Scan for the cell matching the given text and deliver its [X, Y] coordinate at center. 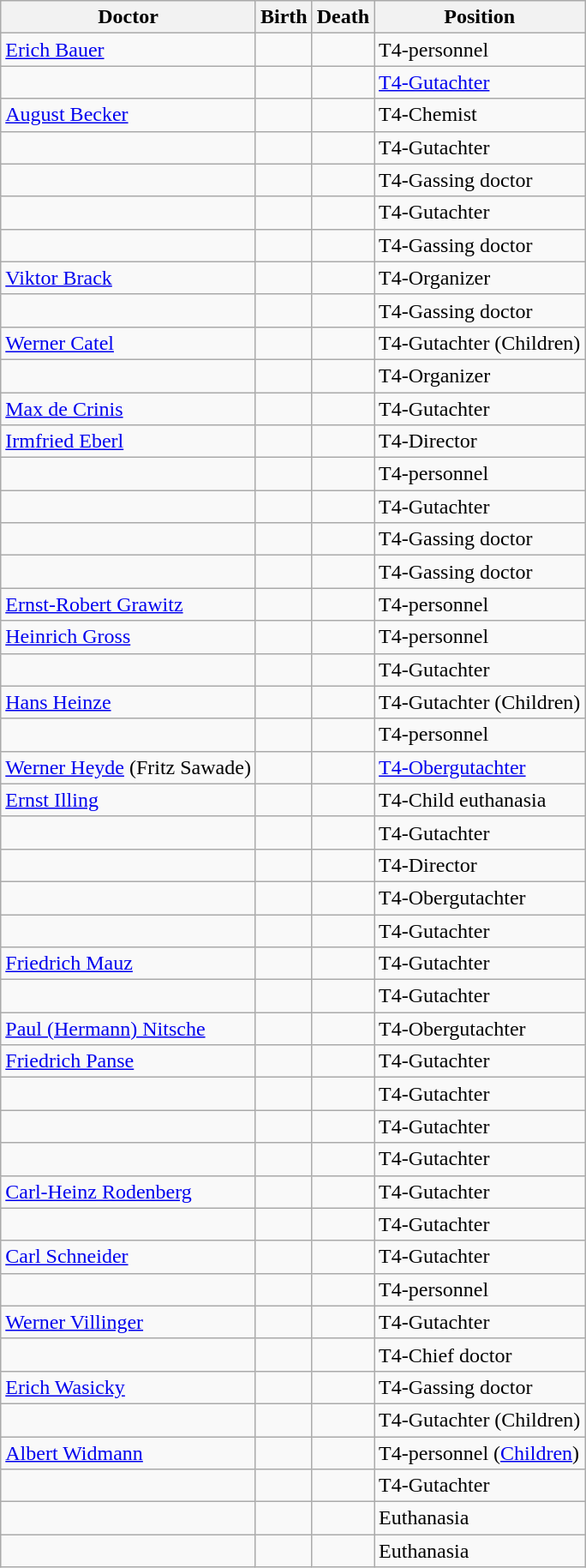
Position [480, 17]
T4-Chief doctor [480, 1355]
Werner Heyde (Fritz Sawade) [129, 767]
August Becker [129, 115]
Heinrich Gross [129, 637]
Werner Villinger [129, 1322]
Doctor [129, 17]
Carl Schneider [129, 1257]
T4-Chemist [480, 115]
Irmfried Eberl [129, 442]
Werner Catel [129, 343]
Max de Crinis [129, 409]
Paul (Hermann) Nitsche [129, 1029]
T4-Child euthanasia [480, 800]
Birth [284, 17]
Death [343, 17]
Carl-Heinz Rodenberg [129, 1192]
Erich Bauer [129, 50]
Erich Wasicky [129, 1387]
Albert Widmann [129, 1453]
Friedrich Panse [129, 1061]
Viktor Brack [129, 278]
Friedrich Mauz [129, 964]
Ernst-Robert Grawitz [129, 604]
Hans Heinze [129, 702]
Ernst Illing [129, 800]
T4-personnel (Children) [480, 1453]
